Scan for the cell matching the given text and deliver its (X, Y) coordinate at center. 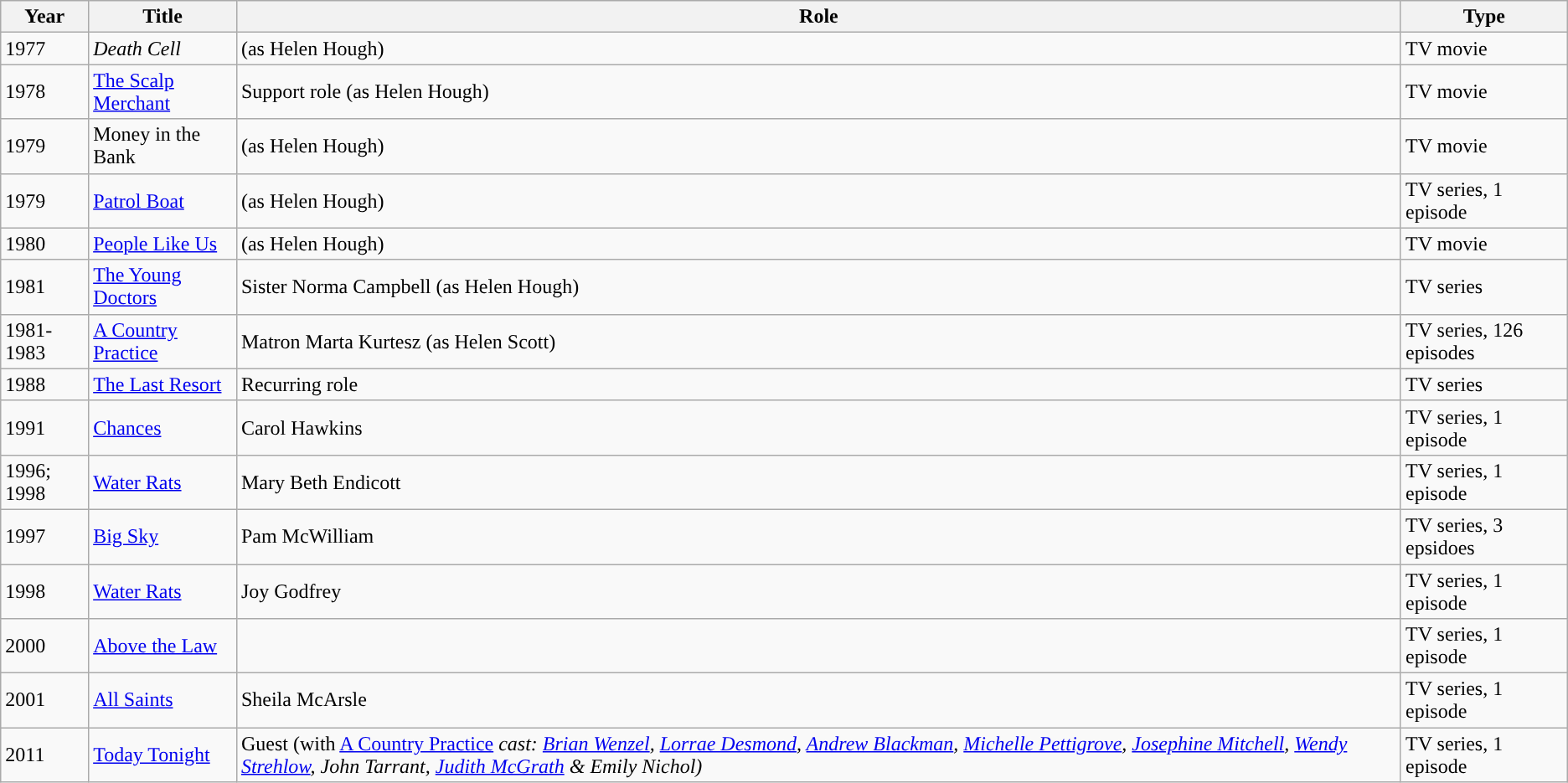
1977 (45, 49)
Death Cell (162, 49)
Chances (162, 427)
Matron Marta Kurtesz (as Helen Scott) (818, 342)
People Like Us (162, 244)
1981-1983 (45, 342)
Recurring role (818, 384)
1980 (45, 244)
1978 (45, 92)
1988 (45, 384)
1997 (45, 536)
The Last Resort (162, 384)
The Scalp Merchant (162, 92)
Type (1484, 17)
Role (818, 17)
A Country Practice (162, 342)
TV series, 3 epsidoes (1484, 536)
1991 (45, 427)
Today Tonight (162, 755)
Joy Godfrey (818, 591)
Above the Law (162, 646)
1996; 1998 (45, 482)
All Saints (162, 700)
Sister Norma Campbell (as Helen Hough) (818, 286)
2001 (45, 700)
Year (45, 17)
TV series, 126 episodes (1484, 342)
Patrol Boat (162, 201)
Sheila McArsle (818, 700)
2000 (45, 646)
1981 (45, 286)
Money in the Bank (162, 146)
Title (162, 17)
Mary Beth Endicott (818, 482)
2011 (45, 755)
Carol Hawkins (818, 427)
The Young Doctors (162, 286)
1998 (45, 591)
Pam McWilliam (818, 536)
Big Sky (162, 536)
Support role (as Helen Hough) (818, 92)
